Find where the given text appears and provide that cell's center as [X, Y] coordinate. 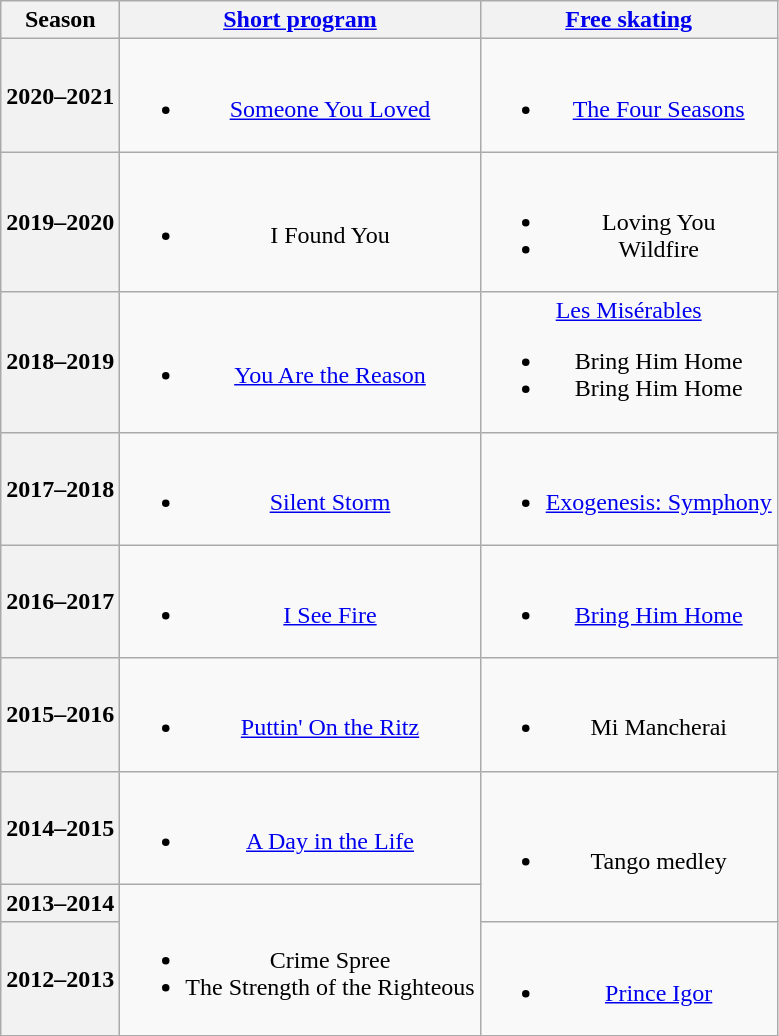
Tango medley [628, 846]
Bring Him Home [628, 602]
2015–2016 [60, 714]
2018–2019 [60, 362]
Someone You Loved [300, 96]
Crime Spree The Strength of the Righteous [300, 960]
The Four Seasons [628, 96]
Loving You Wildfire [628, 222]
Silent Storm [300, 488]
You Are the Reason [300, 362]
I See Fire [300, 602]
Short program [300, 20]
2014–2015 [60, 828]
Les MisérablesBring Him Home Bring Him Home [628, 362]
2020–2021 [60, 96]
2012–2013 [60, 978]
Free skating [628, 20]
2013–2014 [60, 903]
I Found You [300, 222]
Puttin' On the Ritz [300, 714]
Season [60, 20]
Prince Igor [628, 978]
2016–2017 [60, 602]
2019–2020 [60, 222]
Exogenesis: Symphony [628, 488]
2017–2018 [60, 488]
A Day in the Life [300, 828]
Mi Mancherai [628, 714]
